Find where the given text appears and provide that cell's center as (X, Y) coordinate. 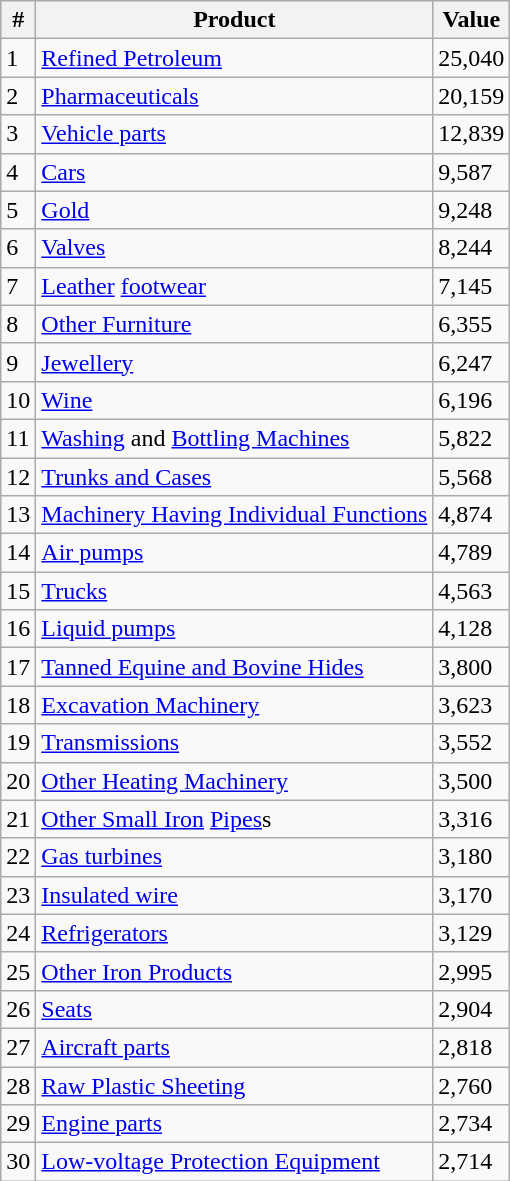
Leather footwear (234, 286)
11 (18, 438)
Cars (234, 172)
Pharmaceuticals (234, 96)
Seats (234, 1009)
7,145 (472, 286)
Other Small Iron Pipess (234, 819)
3,800 (472, 667)
12,839 (472, 134)
Refined Petroleum (234, 58)
Tanned Equine and Bovine Hides (234, 667)
5 (18, 210)
3,180 (472, 857)
3,500 (472, 781)
6,355 (472, 324)
29 (18, 1124)
20,159 (472, 96)
30 (18, 1162)
Trunks and Cases (234, 477)
4,874 (472, 515)
Air pumps (234, 553)
7 (18, 286)
16 (18, 629)
Vehicle parts (234, 134)
3,552 (472, 743)
5,568 (472, 477)
Gas turbines (234, 857)
Engine parts (234, 1124)
10 (18, 400)
Machinery Having Individual Functions (234, 515)
Other Furniture (234, 324)
Jewellery (234, 362)
15 (18, 591)
6,247 (472, 362)
4,563 (472, 591)
Trucks (234, 591)
4,789 (472, 553)
24 (18, 933)
Product (234, 20)
Gold (234, 210)
25 (18, 971)
25,040 (472, 58)
17 (18, 667)
14 (18, 553)
Aircraft parts (234, 1047)
2 (18, 96)
Insulated wire (234, 895)
4,128 (472, 629)
12 (18, 477)
Raw Plastic Sheeting (234, 1085)
Liquid pumps (234, 629)
Other Iron Products (234, 971)
18 (18, 705)
21 (18, 819)
Refrigerators (234, 933)
26 (18, 1009)
6,196 (472, 400)
# (18, 20)
Value (472, 20)
2,734 (472, 1124)
19 (18, 743)
Low-voltage Protection Equipment (234, 1162)
13 (18, 515)
Washing and Bottling Machines (234, 438)
22 (18, 857)
3,170 (472, 895)
8,244 (472, 248)
4 (18, 172)
3,623 (472, 705)
2,995 (472, 971)
Valves (234, 248)
2,760 (472, 1085)
2,818 (472, 1047)
23 (18, 895)
Excavation Machinery (234, 705)
8 (18, 324)
6 (18, 248)
28 (18, 1085)
2,904 (472, 1009)
3,316 (472, 819)
Wine (234, 400)
3 (18, 134)
3,129 (472, 933)
20 (18, 781)
27 (18, 1047)
Other Heating Machinery (234, 781)
5,822 (472, 438)
2,714 (472, 1162)
9,248 (472, 210)
Transmissions (234, 743)
9 (18, 362)
1 (18, 58)
9,587 (472, 172)
